Extract the [x, y] coordinate from the center of the cell holding the provided text.  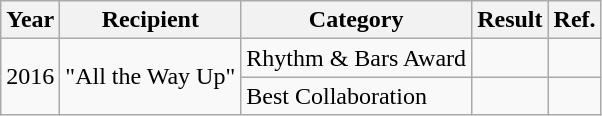
Category [356, 20]
Result [510, 20]
Ref. [574, 20]
Year [30, 20]
Best Collaboration [356, 96]
Recipient [150, 20]
"All the Way Up" [150, 77]
Rhythm & Bars Award [356, 58]
2016 [30, 77]
